Scan for the cell matching the given text and deliver its [X, Y] coordinate at center. 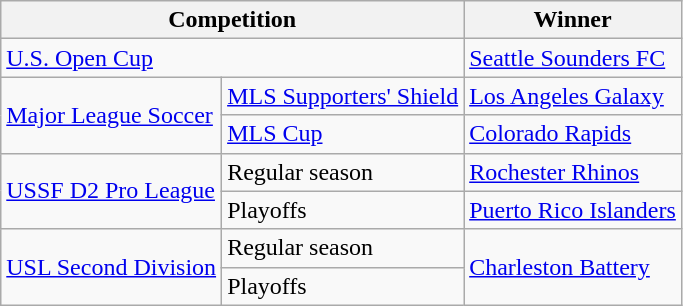
Rochester Rhinos [573, 172]
Charleston Battery [573, 267]
MLS Supporters' Shield [343, 96]
Seattle Sounders FC [573, 58]
USL Second Division [112, 267]
USSF D2 Pro League [112, 191]
Puerto Rico Islanders [573, 210]
U.S. Open Cup [232, 58]
Colorado Rapids [573, 134]
Los Angeles Galaxy [573, 96]
Winner [573, 20]
Competition [232, 20]
Major League Soccer [112, 115]
MLS Cup [343, 134]
